From the cell containing the given text, extract its center point as (x, y) coordinate. 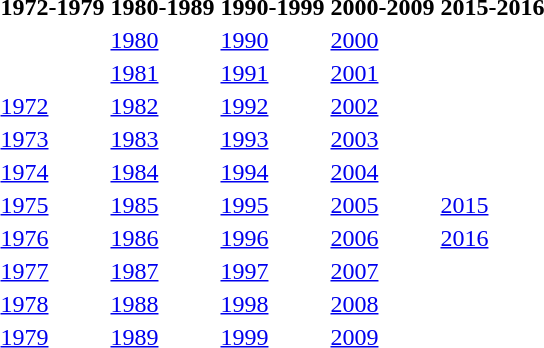
2008 (382, 304)
1997 (272, 271)
2002 (382, 106)
1987 (162, 271)
1983 (162, 139)
2003 (382, 139)
1981 (162, 73)
1982 (162, 106)
1986 (162, 238)
1993 (272, 139)
1991 (272, 73)
1996 (272, 238)
2006 (382, 238)
2005 (382, 205)
2007 (382, 271)
1992 (272, 106)
1998 (272, 304)
1988 (162, 304)
2001 (382, 73)
1990 (272, 40)
1985 (162, 205)
1995 (272, 205)
1980 (162, 40)
1994 (272, 172)
2000 (382, 40)
2004 (382, 172)
1984 (162, 172)
